Return the (x, y) coordinate for the center point of the cell that contains the specified text.  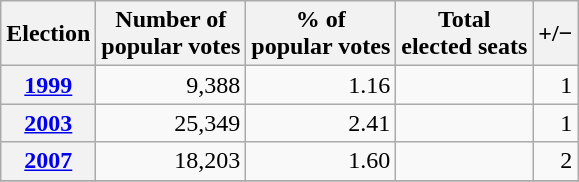
9,388 (171, 85)
2007 (48, 161)
1.16 (321, 85)
Election (48, 34)
18,203 (171, 161)
1.60 (321, 161)
Totalelected seats (464, 34)
Number ofpopular votes (171, 34)
+/− (556, 34)
2 (556, 161)
2.41 (321, 123)
% ofpopular votes (321, 34)
2003 (48, 123)
25,349 (171, 123)
1999 (48, 85)
